Locate the cell with the specified text and output its [X, Y] center coordinate. 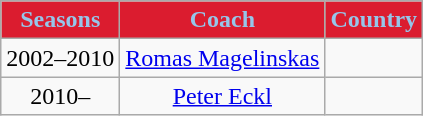
Seasons [60, 20]
Romas Magelinskas [222, 58]
2002–2010 [60, 58]
Coach [222, 20]
2010– [60, 96]
Country [374, 20]
Peter Eckl [222, 96]
